For the text-containing cell, return its midpoint in [X, Y] coordinate format. 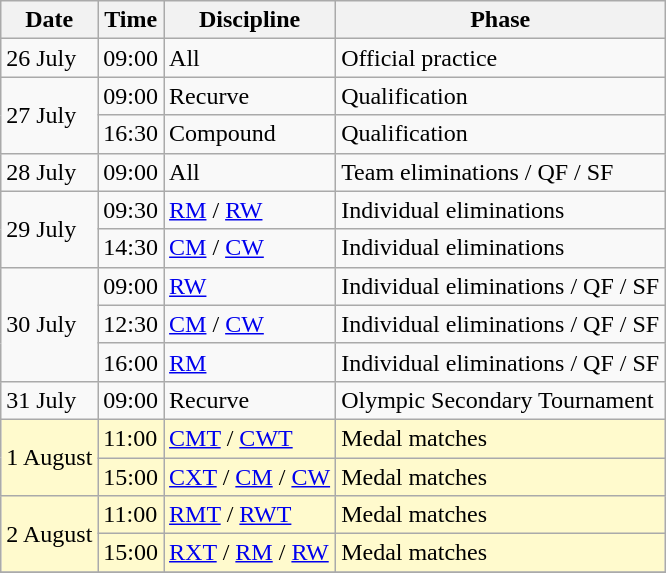
RM [250, 362]
Time [131, 20]
27 July [50, 115]
Official practice [500, 58]
RMT / RWT [250, 515]
12:30 [131, 324]
Phase [500, 20]
Compound [250, 134]
30 July [50, 324]
16:00 [131, 362]
Discipline [250, 20]
09:30 [131, 210]
Date [50, 20]
RM / RW [250, 210]
1 August [50, 457]
26 July [50, 58]
16:30 [131, 134]
14:30 [131, 248]
28 July [50, 172]
Olympic Secondary Tournament [500, 400]
CMT / CWT [250, 438]
2 August [50, 534]
CXT / CM / CW [250, 477]
Team eliminations / QF / SF [500, 172]
RW [250, 286]
31 July [50, 400]
29 July [50, 229]
RXT / RM / RW [250, 553]
